From the cell containing the given text, extract its center point as [X, Y] coordinate. 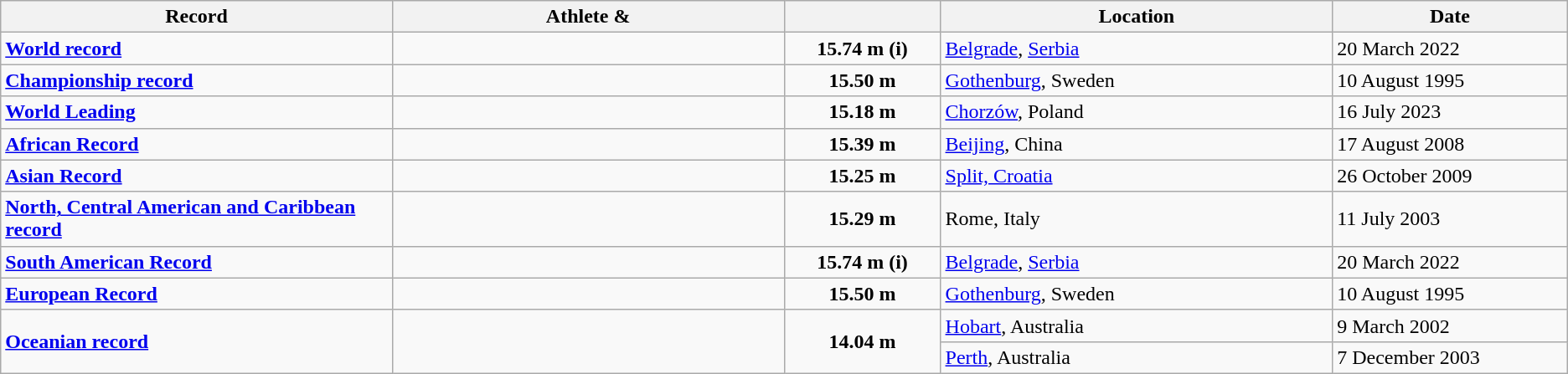
Chorzów, Poland [1137, 112]
North, Central American and Caribbean record [197, 219]
Date [1451, 17]
15.25 m [863, 176]
Asian Record [197, 176]
European Record [197, 294]
14.04 m [863, 341]
15.18 m [863, 112]
Split, Croatia [1137, 176]
World record [197, 49]
Athlete & [588, 17]
World Leading [197, 112]
Rome, Italy [1137, 219]
9 March 2002 [1451, 325]
Record [197, 17]
Hobart, Australia [1137, 325]
15.29 m [863, 219]
26 October 2009 [1451, 176]
Championship record [197, 80]
Beijing, China [1137, 144]
17 August 2008 [1451, 144]
15.39 m [863, 144]
South American Record [197, 262]
11 July 2003 [1451, 219]
Location [1137, 17]
16 July 2023 [1451, 112]
Oceanian record [197, 341]
Perth, Australia [1137, 357]
African Record [197, 144]
7 December 2003 [1451, 357]
